Extract the (X, Y) coordinate from the center of the cell holding the provided text.  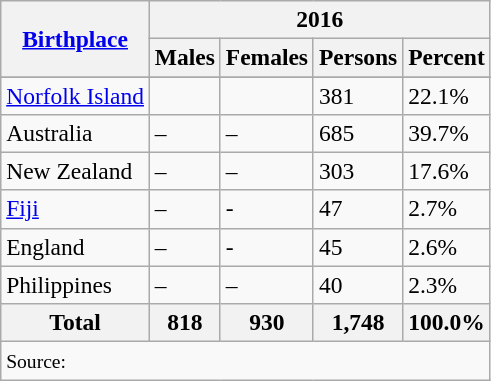
Australia (76, 133)
303 (358, 171)
2016 (320, 19)
17.6% (446, 171)
New Zealand (76, 171)
Total (76, 322)
2.7% (446, 209)
England (76, 247)
45 (358, 247)
Persons (358, 57)
930 (266, 322)
40 (358, 285)
Fiji (76, 209)
818 (184, 322)
22.1% (446, 95)
Females (266, 57)
685 (358, 133)
47 (358, 209)
2.6% (446, 247)
381 (358, 95)
100.0% (446, 322)
Norfolk Island (76, 95)
Philippines (76, 285)
39.7% (446, 133)
Males (184, 57)
2.3% (446, 285)
1,748 (358, 322)
Percent (446, 57)
Source: (246, 360)
Birthplace (76, 38)
